Scan for the cell matching the given text and deliver its (X, Y) coordinate at center. 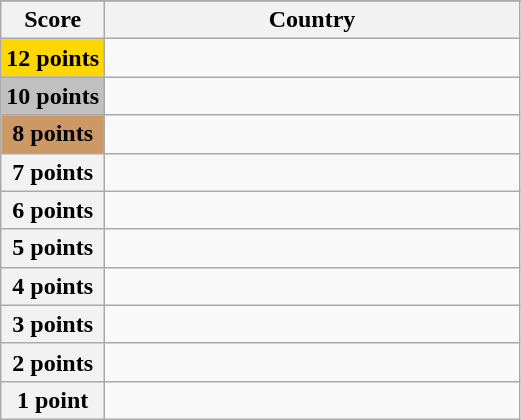
1 point (53, 400)
6 points (53, 210)
Score (53, 20)
12 points (53, 58)
Country (312, 20)
3 points (53, 324)
2 points (53, 362)
7 points (53, 172)
10 points (53, 96)
8 points (53, 134)
4 points (53, 286)
5 points (53, 248)
